Scan for the cell matching the given text and deliver its [X, Y] coordinate at center. 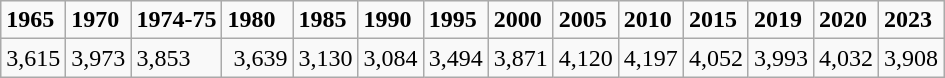
1980 [258, 20]
1974-75 [176, 20]
2005 [586, 20]
1970 [98, 20]
3,130 [326, 58]
2019 [780, 20]
4,052 [716, 58]
1990 [390, 20]
2015 [716, 20]
3,639 [258, 58]
3,615 [34, 58]
2010 [650, 20]
4,032 [846, 58]
2023 [912, 20]
2020 [846, 20]
1985 [326, 20]
3,993 [780, 58]
2000 [520, 20]
3,853 [176, 58]
1965 [34, 20]
3,494 [456, 58]
3,908 [912, 58]
4,197 [650, 58]
3,084 [390, 58]
4,120 [586, 58]
1995 [456, 20]
3,871 [520, 58]
3,973 [98, 58]
